Return the (X, Y) coordinate for the center point of the cell that contains the specified text.  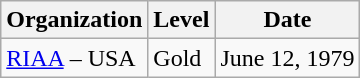
Date (288, 20)
June 12, 1979 (288, 58)
Gold (182, 58)
RIAA – USA (74, 58)
Organization (74, 20)
Level (182, 20)
